From the cell containing the given text, extract its center point as [X, Y] coordinate. 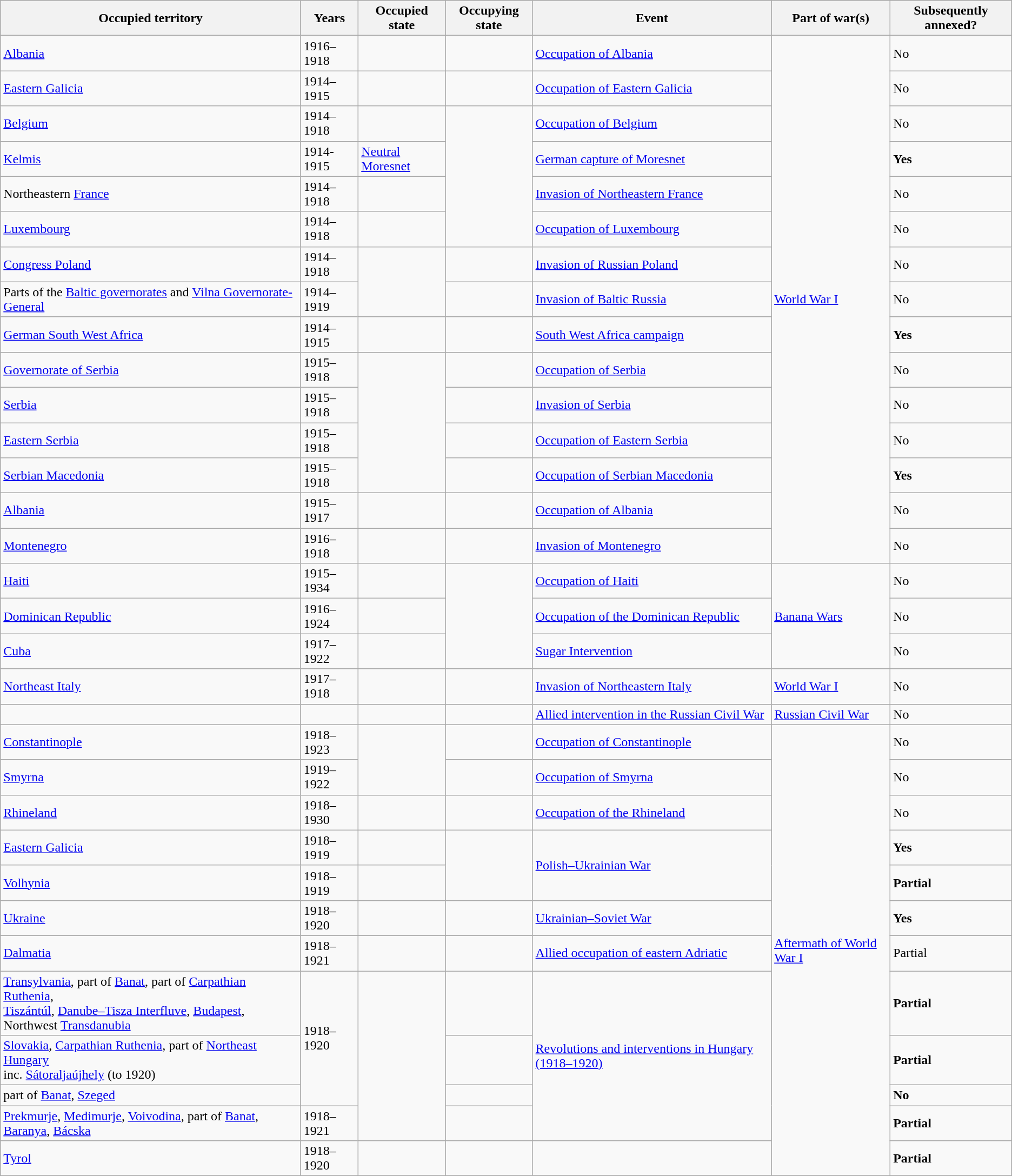
Montenegro [151, 546]
Northeast Italy [151, 687]
1917–1922 [329, 651]
Northeastern France [151, 194]
1918–1923 [329, 742]
Occupation of the Rhineland [652, 812]
Cuba [151, 651]
Smyrna [151, 778]
Years [329, 18]
Luxembourg [151, 229]
Governorate of Serbia [151, 370]
Part of war(s) [831, 18]
1914–1919 [329, 300]
Serbian Macedonia [151, 476]
Belgium [151, 123]
Aftermath of World War I [831, 951]
Occupation of Eastern Serbia [652, 440]
Allied occupation of eastern Adriatic [652, 953]
Tyrol [151, 1158]
Neutral Moresnet [402, 159]
Invasion of Northeastern France [652, 194]
Banana Wars [831, 616]
Occupation of Eastern Galicia [652, 89]
Occupation of Smyrna [652, 778]
Occupied territory [151, 18]
Slovakia, Carpathian Ruthenia, part of Northeast Hungaryinc. Sátoraljaújhely (to 1920) [151, 1060]
Occupation of Constantinople [652, 742]
Revolutions and interventions in Hungary (1918–1920) [652, 1056]
Prekmurje, Međimurje, Voivodina, part of Banat, Baranya, Bácska [151, 1124]
Transylvania, part of Banat, part of Carpathian Ruthenia,Tiszántúl, Danube–Tisza Interfluve, Budapest, Northwest Transdanubia [151, 1004]
Occupation of Luxembourg [652, 229]
German South West Africa [151, 334]
Volhynia [151, 882]
Eastern Serbia [151, 440]
1919–1922 [329, 778]
Parts of the Baltic governorates and Vilna Governorate-General [151, 300]
Dalmatia [151, 953]
Invasion of Russian Poland [652, 264]
Invasion of Northeastern Italy [652, 687]
1915–1934 [329, 581]
Sugar Intervention [652, 651]
Serbia [151, 404]
1916–1924 [329, 616]
1917–1918 [329, 687]
Occupation of the Dominican Republic [652, 616]
Occupation of Haiti [652, 581]
1914-1915 [329, 159]
Invasion of Baltic Russia [652, 300]
Rhineland [151, 812]
part of Banat, Szeged [151, 1095]
German capture of Moresnet [652, 159]
Ukraine [151, 918]
1918–1930 [329, 812]
Russian Civil War [831, 714]
1915–1917 [329, 510]
Polish–Ukrainian War [652, 865]
Congress Poland [151, 264]
Kelmis [151, 159]
Occupying state [489, 18]
Event [652, 18]
Occupied state [402, 18]
Subsequently annexed? [951, 18]
Ukrainian–Soviet War [652, 918]
Constantinople [151, 742]
Occupation of Serbia [652, 370]
Occupation of Belgium [652, 123]
South West Africa campaign [652, 334]
Invasion of Montenegro [652, 546]
Dominican Republic [151, 616]
Allied intervention in the Russian Civil War [652, 714]
Occupation of Serbian Macedonia [652, 476]
Haiti [151, 581]
Invasion of Serbia [652, 404]
